Output the (X, Y) coordinate of the center of the cell containing the given text.  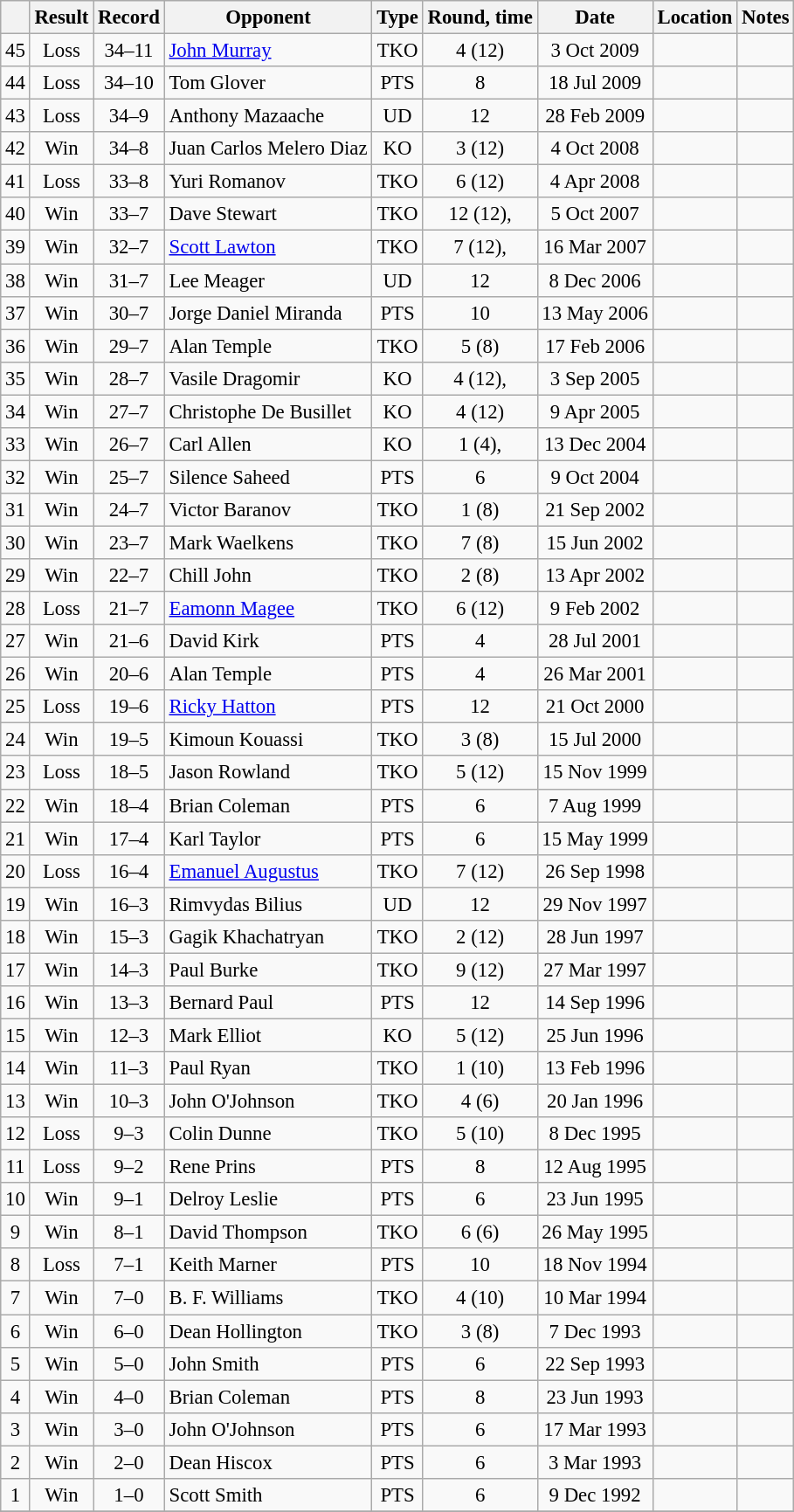
26 Sep 1998 (595, 871)
B. F. Williams (268, 1298)
23 Jun 1995 (595, 1199)
17 Feb 2006 (595, 346)
David Thompson (268, 1232)
14–3 (129, 970)
28 Jul 2001 (595, 641)
17 Mar 1993 (595, 1429)
34–8 (129, 148)
5 (8) (480, 346)
39 (16, 247)
21–7 (129, 609)
Keith Marner (268, 1266)
25 (16, 707)
Rene Prins (268, 1167)
30 (16, 542)
44 (16, 83)
9 Apr 2005 (595, 411)
22 (16, 805)
16–3 (129, 904)
John Murray (268, 51)
18 Jul 2009 (595, 83)
9 Feb 2002 (595, 609)
6–0 (129, 1331)
3 Mar 1993 (595, 1462)
18 (16, 937)
18–4 (129, 805)
9–2 (129, 1167)
14 (16, 1068)
Location (695, 17)
7 (12) (480, 871)
Record (129, 17)
33–8 (129, 182)
11 (16, 1167)
Rimvydas Bilius (268, 904)
Lee Meager (268, 280)
17–4 (129, 839)
Ricky Hatton (268, 707)
Bernard Paul (268, 1003)
18 Nov 1994 (595, 1266)
21 (16, 839)
Christophe De Busillet (268, 411)
35 (16, 378)
4 (12), (480, 378)
24 (16, 740)
9 (12) (480, 970)
8 Dec 1995 (595, 1134)
4 (6) (480, 1101)
3 Oct 2009 (595, 51)
6 (6) (480, 1232)
34 (16, 411)
Mark Waelkens (268, 542)
13 (16, 1101)
Scott Smith (268, 1495)
1 (10) (480, 1068)
18–5 (129, 773)
13 Apr 2002 (595, 576)
3 (16, 1429)
24–7 (129, 510)
Opponent (268, 17)
15–3 (129, 937)
34–10 (129, 83)
3–0 (129, 1429)
9 Oct 2004 (595, 477)
15 Jul 2000 (595, 740)
28–7 (129, 378)
40 (16, 214)
Paul Ryan (268, 1068)
4 Oct 2008 (595, 148)
Colin Dunne (268, 1134)
30–7 (129, 313)
31 (16, 510)
20 (16, 871)
15 May 1999 (595, 839)
7 (12), (480, 247)
27 (16, 641)
Delroy Leslie (268, 1199)
3 Sep 2005 (595, 378)
Type (397, 17)
Emanuel Augustus (268, 871)
8–1 (129, 1232)
37 (16, 313)
13 Dec 2004 (595, 445)
Gagik Khachatryan (268, 937)
15 (16, 1035)
5 (16, 1364)
9 (16, 1232)
Karl Taylor (268, 839)
19 (16, 904)
34–11 (129, 51)
Juan Carlos Melero Diaz (268, 148)
Chill John (268, 576)
32 (16, 477)
38 (16, 280)
4 (10) (480, 1298)
13 Feb 1996 (595, 1068)
25 Jun 1996 (595, 1035)
1 (16, 1495)
32–7 (129, 247)
29–7 (129, 346)
Anthony Mazaache (268, 116)
Dean Hiscox (268, 1462)
23–7 (129, 542)
Tom Glover (268, 83)
1 (4), (480, 445)
7 (8) (480, 542)
34–9 (129, 116)
Round, time (480, 17)
21 Sep 2002 (595, 510)
4–0 (129, 1397)
Dave Stewart (268, 214)
1 (8) (480, 510)
21 Oct 2000 (595, 707)
27 Mar 1997 (595, 970)
Victor Baranov (268, 510)
Scott Lawton (268, 247)
25–7 (129, 477)
19–6 (129, 707)
22–7 (129, 576)
2–0 (129, 1462)
26 May 1995 (595, 1232)
17 (16, 970)
10 Mar 1994 (595, 1298)
23 (16, 773)
7 (16, 1298)
1–0 (129, 1495)
Yuri Romanov (268, 182)
33–7 (129, 214)
31–7 (129, 280)
David Kirk (268, 641)
14 Sep 1996 (595, 1003)
23 Jun 1993 (595, 1397)
20 Jan 1996 (595, 1101)
2 (8) (480, 576)
13–3 (129, 1003)
5–0 (129, 1364)
11–3 (129, 1068)
5 (10) (480, 1134)
Dean Hollington (268, 1331)
15 Jun 2002 (595, 542)
19–5 (129, 740)
20–6 (129, 674)
7 Dec 1993 (595, 1331)
12–3 (129, 1035)
2 (12) (480, 937)
Silence Saheed (268, 477)
9 Dec 1992 (595, 1495)
28 Feb 2009 (595, 116)
16 Mar 2007 (595, 247)
43 (16, 116)
26 Mar 2001 (595, 674)
41 (16, 182)
12 Aug 1995 (595, 1167)
33 (16, 445)
Jason Rowland (268, 773)
2 (16, 1462)
8 Dec 2006 (595, 280)
9–3 (129, 1134)
Kimoun Kouassi (268, 740)
16–4 (129, 871)
Paul Burke (268, 970)
3 (12) (480, 148)
7 Aug 1999 (595, 805)
9–1 (129, 1199)
Jorge Daniel Miranda (268, 313)
21–6 (129, 641)
4 Apr 2008 (595, 182)
7–0 (129, 1298)
Result (61, 17)
28 (16, 609)
26–7 (129, 445)
27–7 (129, 411)
16 (16, 1003)
28 Jun 1997 (595, 937)
5 Oct 2007 (595, 214)
10–3 (129, 1101)
26 (16, 674)
7–1 (129, 1266)
Vasile Dragomir (268, 378)
John Smith (268, 1364)
Eamonn Magee (268, 609)
12 (12), (480, 214)
29 Nov 1997 (595, 904)
Carl Allen (268, 445)
15 Nov 1999 (595, 773)
42 (16, 148)
Notes (765, 17)
36 (16, 346)
Date (595, 17)
22 Sep 1993 (595, 1364)
29 (16, 576)
13 May 2006 (595, 313)
Mark Elliot (268, 1035)
45 (16, 51)
